Output the (x, y) coordinate of the center of the cell containing the given text.  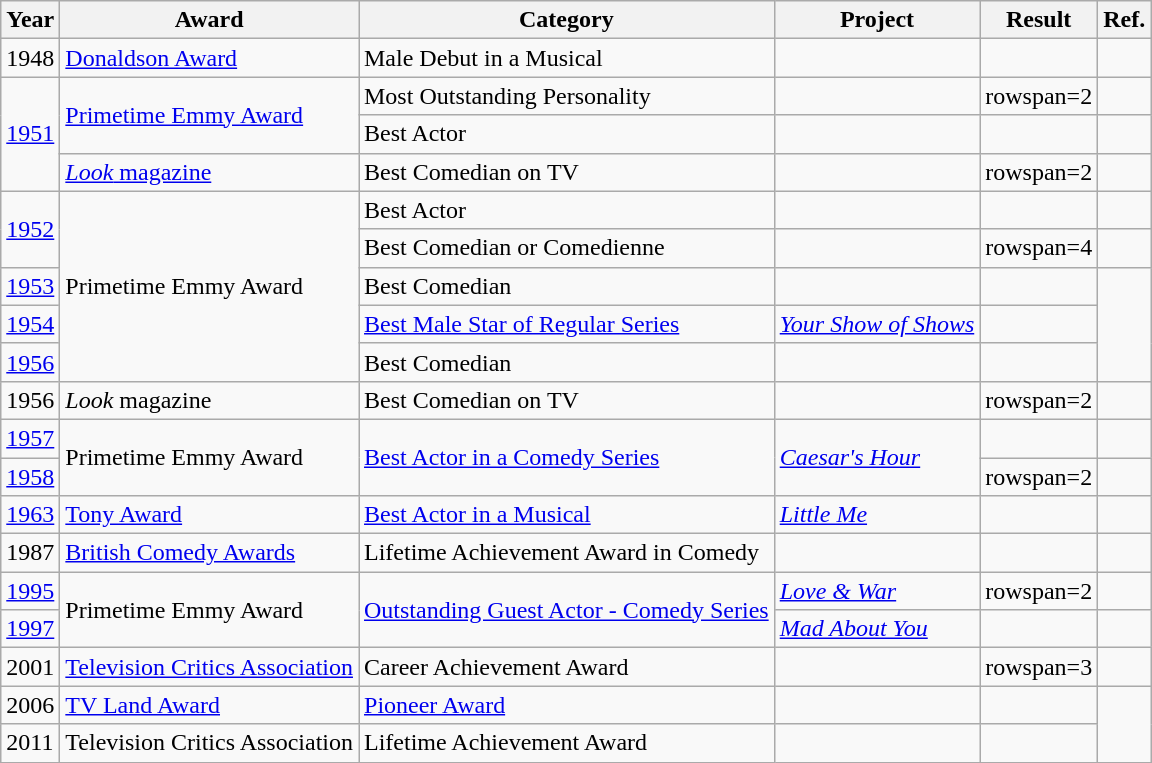
Lifetime Achievement Award (566, 743)
Little Me (877, 515)
1958 (30, 477)
2011 (30, 743)
1963 (30, 515)
Best Male Star of Regular Series (566, 324)
Love & War (877, 591)
2001 (30, 667)
1948 (30, 58)
Pioneer Award (566, 705)
Most Outstanding Personality (566, 96)
Donaldson Award (210, 58)
1954 (30, 324)
Your Show of Shows (877, 324)
Tony Award (210, 515)
Outstanding Guest Actor - Comedy Series (566, 610)
2006 (30, 705)
Caesar's Hour (877, 457)
1997 (30, 629)
Career Achievement Award (566, 667)
1995 (30, 591)
TV Land Award (210, 705)
Mad About You (877, 629)
Lifetime Achievement Award in Comedy (566, 553)
1953 (30, 286)
Best Actor in a Musical (566, 515)
Award (210, 20)
British Comedy Awards (210, 553)
1957 (30, 438)
1952 (30, 229)
rowspan=3 (1039, 667)
1951 (30, 134)
Category (566, 20)
Result (1039, 20)
Best Comedian or Comedienne (566, 248)
rowspan=4 (1039, 248)
Year (30, 20)
Project (877, 20)
Ref. (1124, 20)
Best Actor in a Comedy Series (566, 457)
1987 (30, 553)
Male Debut in a Musical (566, 58)
